Locate the cell with the specified text and output its [x, y] center coordinate. 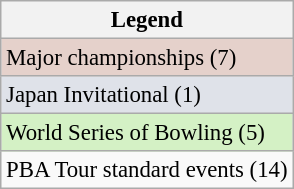
Legend [147, 20]
Japan Invitational (1) [147, 95]
World Series of Bowling (5) [147, 133]
PBA Tour standard events (14) [147, 170]
Major championships (7) [147, 58]
